Output the (X, Y) coordinate of the center of the cell containing the given text.  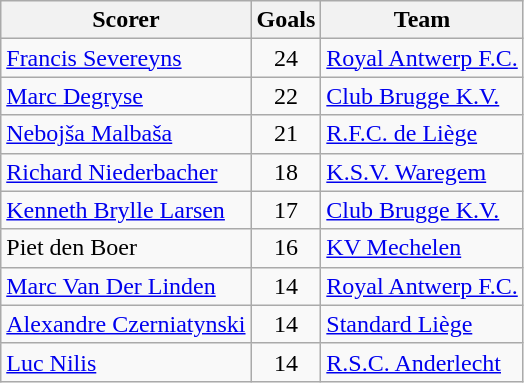
Kenneth Brylle Larsen (126, 210)
22 (286, 96)
Alexandre Czerniatynski (126, 324)
Francis Severeyns (126, 58)
R.F.C. de Liège (422, 134)
KV Mechelen (422, 248)
R.S.C. Anderlecht (422, 362)
Nebojša Malbaša (126, 134)
21 (286, 134)
Team (422, 20)
Standard Liège (422, 324)
Marc Degryse (126, 96)
Goals (286, 20)
Scorer (126, 20)
18 (286, 172)
Luc Nilis (126, 362)
16 (286, 248)
Piet den Boer (126, 248)
K.S.V. Waregem (422, 172)
Richard Niederbacher (126, 172)
24 (286, 58)
17 (286, 210)
Marc Van Der Linden (126, 286)
